Determine the [X, Y] coordinate at the center of the cell enclosing the given text.  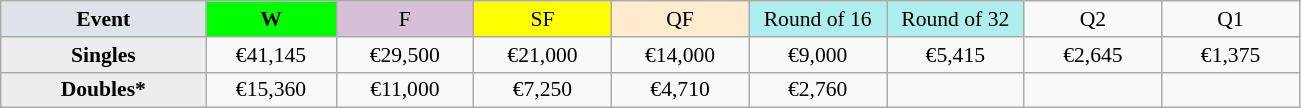
Round of 32 [955, 19]
Event [104, 19]
€1,375 [1231, 55]
€41,145 [271, 55]
€14,000 [680, 55]
W [271, 19]
SF [543, 19]
€11,000 [405, 90]
€4,710 [680, 90]
€21,000 [543, 55]
Singles [104, 55]
Q1 [1231, 19]
€15,360 [271, 90]
Doubles* [104, 90]
€2,760 [818, 90]
€9,000 [818, 55]
Q2 [1093, 19]
€29,500 [405, 55]
€7,250 [543, 90]
Round of 16 [818, 19]
€5,415 [955, 55]
QF [680, 19]
€2,645 [1093, 55]
F [405, 19]
